Find where the given text appears and provide that cell's center as [x, y] coordinate. 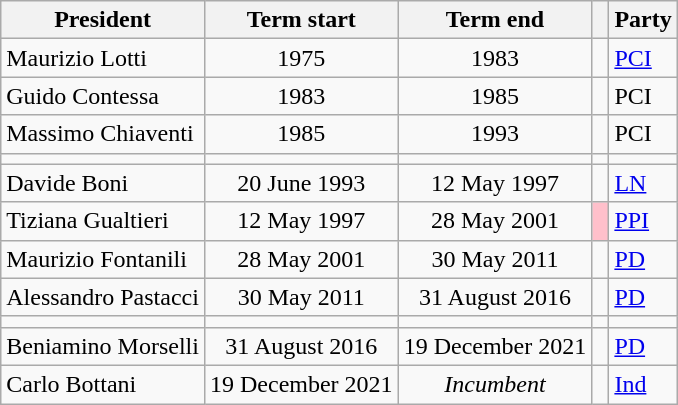
Davide Boni [103, 183]
Tiziana Gualtieri [103, 221]
Beniamino Morselli [103, 346]
Party [643, 20]
Guido Contessa [103, 96]
Ind [643, 384]
Alessandro Pastacci [103, 297]
Maurizio Lotti [103, 58]
Incumbent [495, 384]
Maurizio Fontanili [103, 259]
PPI [643, 221]
Massimo Chiaventi [103, 134]
Term start [301, 20]
20 June 1993 [301, 183]
Carlo Bottani [103, 384]
1993 [495, 134]
LN [643, 183]
Term end [495, 20]
President [103, 20]
1975 [301, 58]
